Extract the (X, Y) coordinate from the center of the cell holding the provided text.  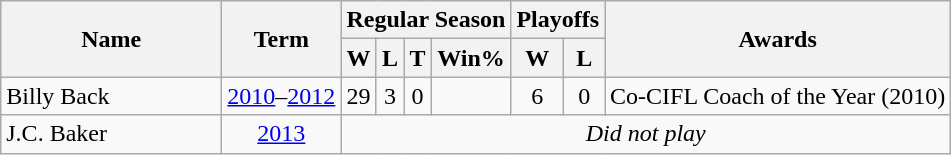
2013 (282, 134)
Co-CIFL Coach of the Year (2010) (778, 96)
6 (538, 96)
Regular Season (426, 20)
29 (358, 96)
3 (390, 96)
J.C. Baker (112, 134)
Did not play (646, 134)
Win% (471, 58)
2010–2012 (282, 96)
Billy Back (112, 96)
Playoffs (558, 20)
Term (282, 39)
Awards (778, 39)
Name (112, 39)
T (418, 58)
